Scan for the cell matching the given text and deliver its (x, y) coordinate at center. 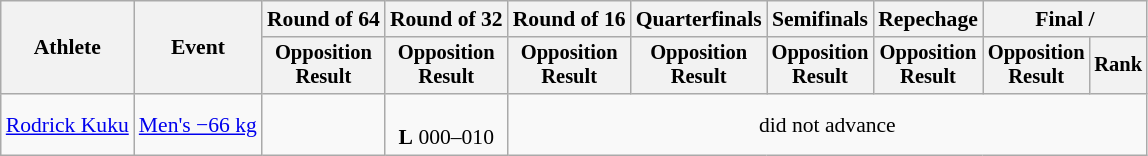
Round of 32 (446, 19)
L 000–010 (446, 124)
Quarterfinals (699, 19)
Round of 64 (324, 19)
Rank (1118, 66)
Semifinals (820, 19)
Final / (1065, 19)
Repechage (928, 19)
did not advance (828, 124)
Athlete (68, 48)
Rodrick Kuku (68, 124)
Round of 16 (570, 19)
Event (198, 48)
Men's −66 kg (198, 124)
